Find where the given text appears and provide that cell's center as [X, Y] coordinate. 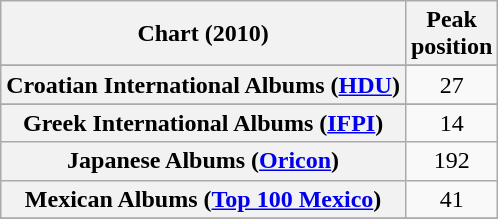
192 [451, 161]
Peakposition [451, 34]
27 [451, 85]
Japanese Albums (Oricon) [204, 161]
Greek International Albums (IFPI) [204, 123]
Chart (2010) [204, 34]
14 [451, 123]
Croatian International Albums (HDU) [204, 85]
Mexican Albums (Top 100 Mexico) [204, 199]
41 [451, 199]
